Find where the given text appears and provide that cell's center as (X, Y) coordinate. 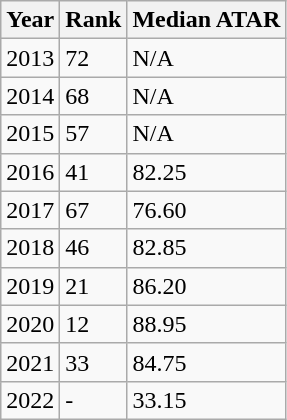
67 (94, 210)
82.85 (206, 248)
33.15 (206, 400)
2018 (30, 248)
76.60 (206, 210)
72 (94, 58)
2016 (30, 172)
2017 (30, 210)
2019 (30, 286)
57 (94, 134)
82.25 (206, 172)
12 (94, 324)
2022 (30, 400)
86.20 (206, 286)
88.95 (206, 324)
2013 (30, 58)
68 (94, 96)
- (94, 400)
Year (30, 20)
2015 (30, 134)
41 (94, 172)
84.75 (206, 362)
33 (94, 362)
Rank (94, 20)
2021 (30, 362)
2020 (30, 324)
46 (94, 248)
21 (94, 286)
Median ATAR (206, 20)
2014 (30, 96)
